Pinpoint the cell where the given text exists, returning its (x, y) midpoint coordinate. 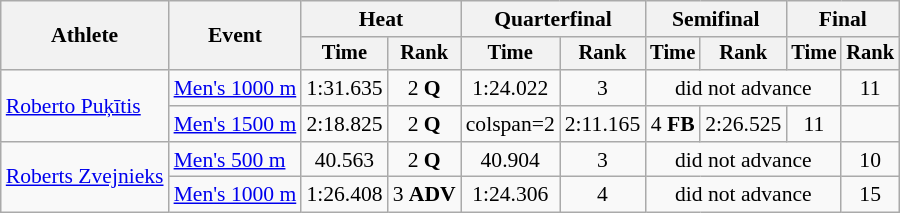
Men's 500 m (236, 160)
Quarterfinal (554, 19)
15 (870, 195)
2:26.525 (743, 124)
2:11.165 (602, 124)
Roberto Puķītis (85, 106)
4 (602, 195)
Athlete (85, 36)
1:24.306 (510, 195)
2:18.825 (344, 124)
Event (236, 36)
colspan=2 (510, 124)
40.904 (510, 160)
Final (842, 19)
Roberts Zvejnieks (85, 178)
Heat (380, 19)
Men's 1500 m (236, 124)
4 FB (672, 124)
10 (870, 160)
Semifinal (716, 19)
40.563 (344, 160)
1:24.022 (510, 88)
1:26.408 (344, 195)
3 ADV (424, 195)
1:31.635 (344, 88)
